Output the (X, Y) coordinate of the center of the cell containing the given text.  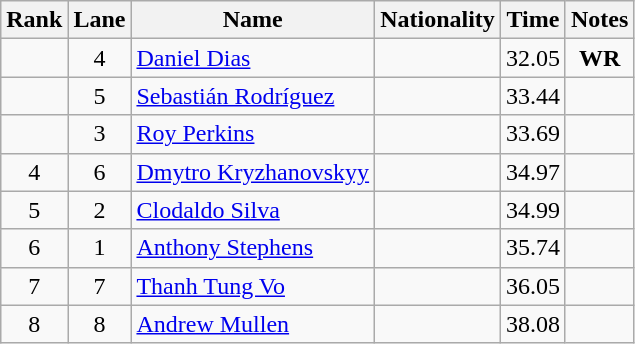
Thanh Tung Vo (253, 286)
Daniel Dias (253, 58)
Lane (100, 20)
34.97 (532, 172)
Dmytro Kryzhanovskyy (253, 172)
Time (532, 20)
WR (599, 58)
33.44 (532, 96)
Nationality (438, 20)
34.99 (532, 210)
Sebastián Rodríguez (253, 96)
Anthony Stephens (253, 248)
35.74 (532, 248)
36.05 (532, 286)
Andrew Mullen (253, 324)
Name (253, 20)
Clodaldo Silva (253, 210)
38.08 (532, 324)
32.05 (532, 58)
Rank (34, 20)
Roy Perkins (253, 134)
2 (100, 210)
33.69 (532, 134)
1 (100, 248)
Notes (599, 20)
3 (100, 134)
